Return the (X, Y) coordinate for the center point of the cell that contains the specified text.  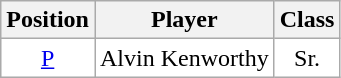
Alvin Kenworthy (184, 58)
Sr. (307, 58)
Class (307, 20)
Player (184, 20)
Position (48, 20)
P (48, 58)
